Pinpoint the cell where the given text exists, returning its (X, Y) midpoint coordinate. 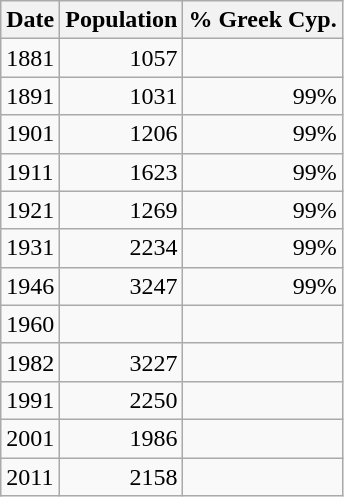
1911 (30, 172)
1921 (30, 210)
1901 (30, 134)
1031 (122, 96)
1881 (30, 58)
2001 (30, 438)
1269 (122, 210)
1057 (122, 58)
1206 (122, 134)
2011 (30, 477)
2250 (122, 400)
3227 (122, 362)
Date (30, 20)
1946 (30, 286)
2234 (122, 248)
% Greek Cyp. (262, 20)
1623 (122, 172)
2158 (122, 477)
1982 (30, 362)
1931 (30, 248)
3247 (122, 286)
1991 (30, 400)
1960 (30, 324)
Population (122, 20)
1986 (122, 438)
1891 (30, 96)
